Return the (X, Y) coordinate for the center point of the cell that contains the specified text.  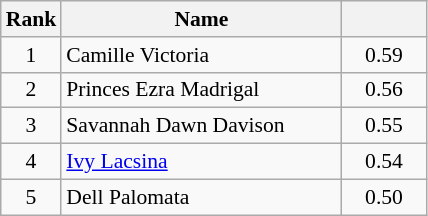
2 (32, 90)
Rank (32, 19)
3 (32, 126)
0.56 (384, 90)
Savannah Dawn Davison (201, 126)
5 (32, 197)
Princes Ezra Madrigal (201, 90)
Name (201, 19)
0.59 (384, 55)
0.50 (384, 197)
4 (32, 162)
1 (32, 55)
Ivy Lacsina (201, 162)
Camille Victoria (201, 55)
0.55 (384, 126)
0.54 (384, 162)
Dell Palomata (201, 197)
